Determine the [X, Y] coordinate at the center of the cell enclosing the given text.  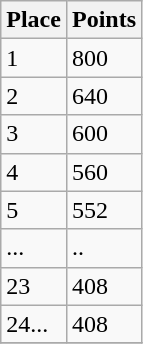
23 [34, 286]
1 [34, 58]
800 [104, 58]
... [34, 248]
24... [34, 324]
2 [34, 96]
3 [34, 134]
640 [104, 96]
4 [34, 172]
.. [104, 248]
600 [104, 134]
5 [34, 210]
560 [104, 172]
552 [104, 210]
Place [34, 20]
Points [104, 20]
